For the text-containing cell, return its midpoint in (X, Y) coordinate format. 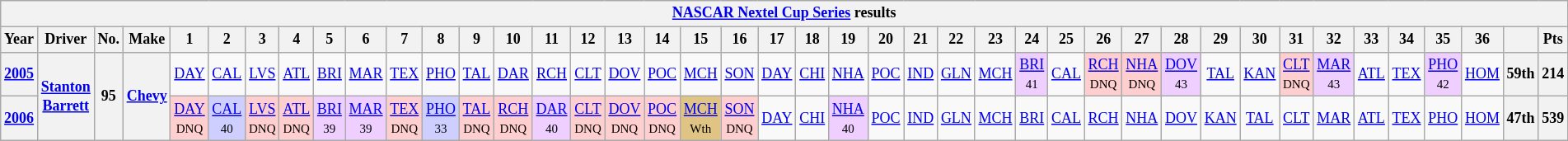
3 (262, 40)
PHO42 (1444, 74)
36 (1483, 40)
29 (1220, 40)
DOVDNQ (625, 119)
POCDNQ (662, 119)
22 (957, 40)
TEXDNQ (405, 119)
NHADNQ (1142, 74)
LVSDNQ (262, 119)
DAR (514, 74)
4 (297, 40)
Driver (66, 40)
6 (366, 40)
2 (227, 40)
DAR40 (552, 119)
CAL40 (227, 119)
8 (442, 40)
95 (109, 96)
12 (588, 40)
LVS (262, 74)
59th (1521, 74)
Chevy (147, 96)
DOV43 (1182, 74)
15 (700, 40)
MAR39 (366, 119)
24 (1032, 40)
9 (476, 40)
23 (995, 40)
27 (1142, 40)
35 (1444, 40)
Pts (1553, 40)
11 (552, 40)
20 (886, 40)
2005 (20, 74)
34 (1407, 40)
PHO33 (442, 119)
Year (20, 40)
26 (1103, 40)
NASCAR Nextel Cup Series results (784, 13)
MCHWth (700, 119)
SONDNQ (740, 119)
28 (1182, 40)
BRI41 (1032, 74)
10 (514, 40)
33 (1372, 40)
2006 (20, 119)
No. (109, 40)
7 (405, 40)
17 (777, 40)
1 (190, 40)
47th (1521, 119)
21 (921, 40)
539 (1553, 119)
18 (812, 40)
13 (625, 40)
BRI39 (330, 119)
31 (1297, 40)
SON (740, 74)
TALDNQ (476, 119)
MAR43 (1334, 74)
14 (662, 40)
Make (147, 40)
NHA40 (849, 119)
16 (740, 40)
30 (1260, 40)
19 (849, 40)
214 (1553, 74)
25 (1066, 40)
ATLDNQ (297, 119)
Stanton Barrett (66, 96)
32 (1334, 40)
5 (330, 40)
DAYDNQ (190, 119)
